Locate the cell with the specified text and output its [x, y] center coordinate. 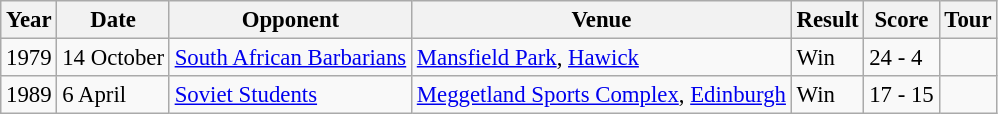
Meggetland Sports Complex, Edinburgh [602, 95]
Opponent [290, 20]
6 April [113, 95]
14 October [113, 58]
1979 [29, 58]
Result [828, 20]
17 - 15 [902, 95]
Score [902, 20]
Soviet Students [290, 95]
Date [113, 20]
24 - 4 [902, 58]
Mansfield Park, Hawick [602, 58]
Year [29, 20]
Venue [602, 20]
Tour [968, 20]
South African Barbarians [290, 58]
1989 [29, 95]
